Capture the cell that displays the provided text and extract its (X, Y) central coordinate. 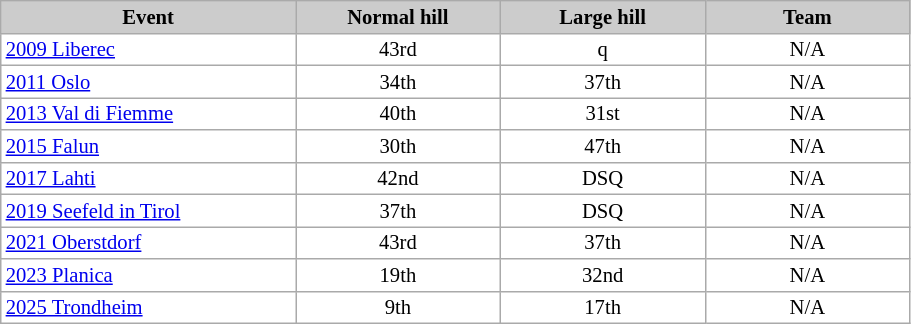
34th (398, 81)
30th (398, 146)
Large hill (602, 16)
Normal hill (398, 16)
2021 Oberstdorf (148, 242)
2009 Liberec (148, 49)
2011 Oslo (148, 81)
31st (602, 113)
2025 Trondheim (148, 307)
2015 Falun (148, 146)
2013 Val di Fiemme (148, 113)
40th (398, 113)
Event (148, 16)
9th (398, 307)
32nd (602, 274)
Team (808, 16)
2017 Lahti (148, 178)
17th (602, 307)
2019 Seefeld in Tirol (148, 210)
q (602, 49)
2023 Planica (148, 274)
19th (398, 274)
42nd (398, 178)
47th (602, 146)
